Return the [X, Y] coordinate for the center point of the cell that contains the specified text.  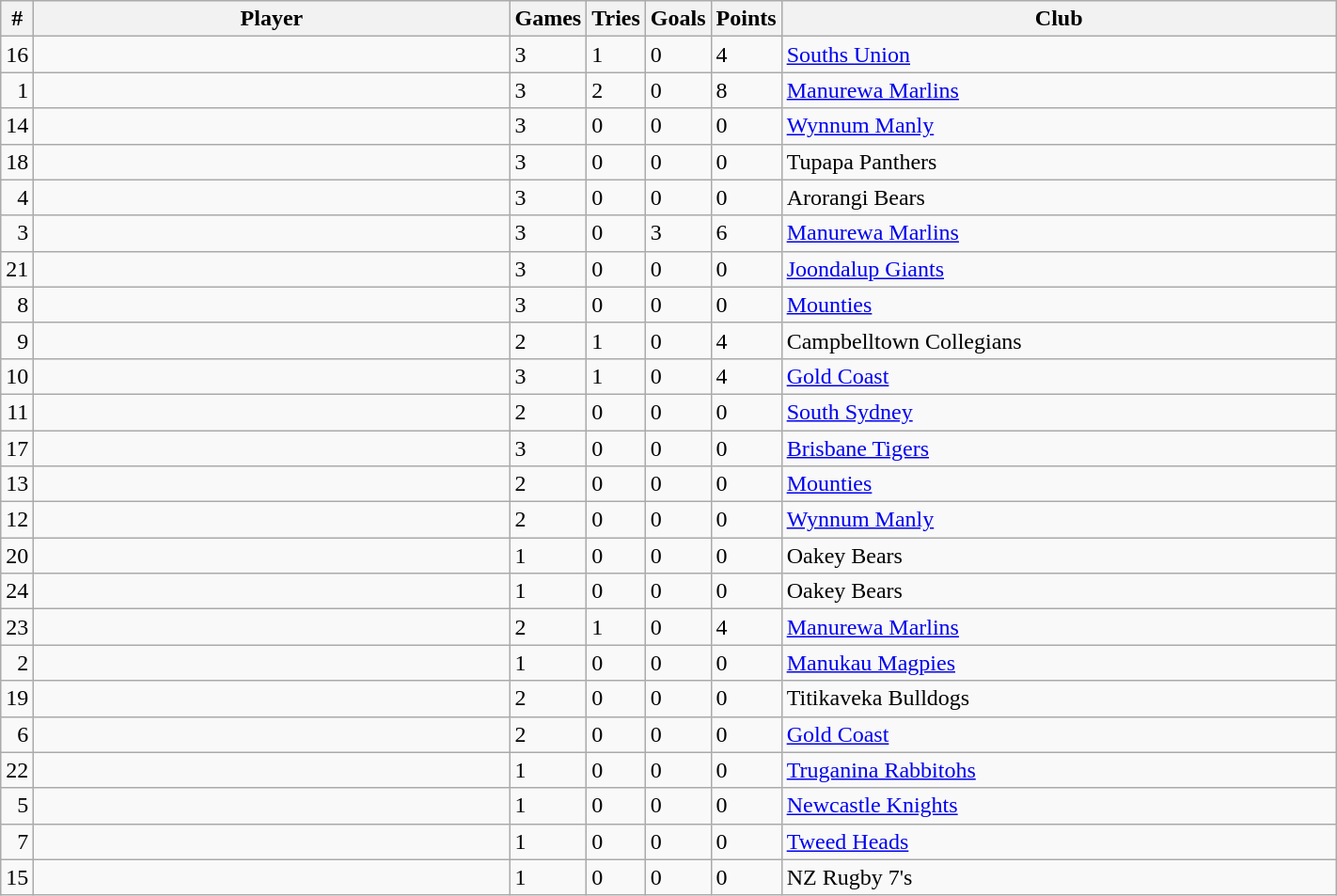
Truganina Rabbitohs [1059, 770]
13 [17, 484]
24 [17, 591]
16 [17, 55]
19 [17, 699]
Campbelltown Collegians [1059, 340]
11 [17, 412]
10 [17, 376]
Tupapa Panthers [1059, 162]
23 [17, 627]
21 [17, 269]
Goals [678, 19]
NZ Rugby 7's [1059, 877]
Points [747, 19]
15 [17, 877]
Club [1059, 19]
17 [17, 448]
Manukau Magpies [1059, 663]
7 [17, 841]
20 [17, 556]
9 [17, 340]
# [17, 19]
Souths Union [1059, 55]
18 [17, 162]
12 [17, 520]
Games [548, 19]
22 [17, 770]
5 [17, 806]
Tries [617, 19]
Joondalup Giants [1059, 269]
Tweed Heads [1059, 841]
Arorangi Bears [1059, 197]
Player [272, 19]
Titikaveka Bulldogs [1059, 699]
South Sydney [1059, 412]
Brisbane Tigers [1059, 448]
14 [17, 126]
Newcastle Knights [1059, 806]
